Return (X, Y) of the center of cell containing provided text 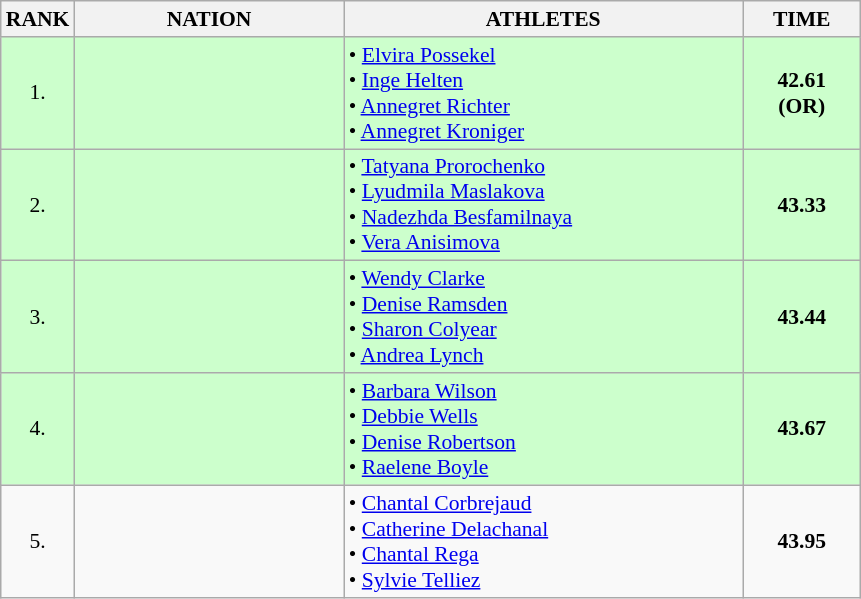
42.61(OR) (802, 93)
43.44 (802, 317)
• Chantal Corbrejaud• Catherine Delachanal• Chantal Rega• Sylvie Telliez (544, 541)
ATHLETES (544, 19)
• Elvira Possekel• Inge Helten• Annegret Richter• Annegret Kroniger (544, 93)
5. (38, 541)
• Tatyana Prorochenko• Lyudmila Maslakova• Nadezhda Besfamilnaya• Vera Anisimova (544, 205)
2. (38, 205)
TIME (802, 19)
• Barbara Wilson• Debbie Wells• Denise Robertson• Raelene Boyle (544, 429)
43.33 (802, 205)
4. (38, 429)
43.67 (802, 429)
1. (38, 93)
RANK (38, 19)
3. (38, 317)
NATION (208, 19)
• Wendy Clarke• Denise Ramsden• Sharon Colyear• Andrea Lynch (544, 317)
43.95 (802, 541)
